Find where the given text appears and provide that cell's center as (x, y) coordinate. 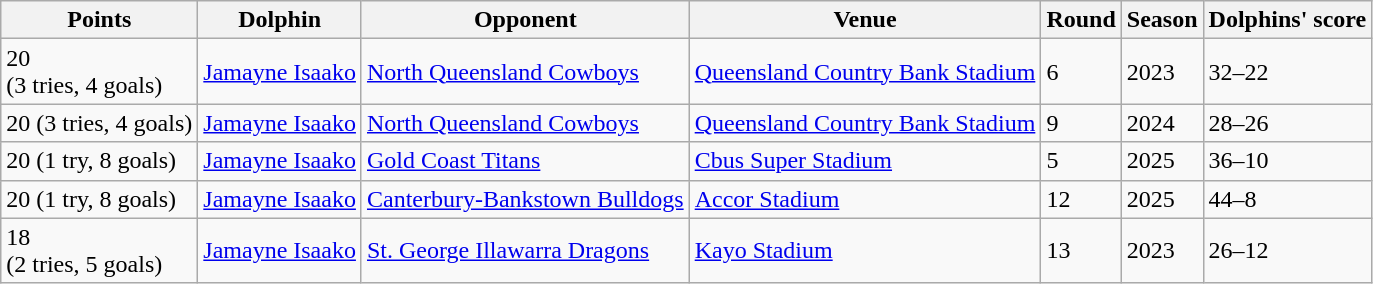
Dolphins' score (1288, 20)
Points (100, 20)
6 (1081, 72)
9 (1081, 123)
36–10 (1288, 161)
26–12 (1288, 250)
Opponent (525, 20)
12 (1081, 199)
Dolphin (280, 20)
20(3 tries, 4 goals) (100, 72)
13 (1081, 250)
St. George Illawarra Dragons (525, 250)
Venue (865, 20)
44–8 (1288, 199)
Round (1081, 20)
32–22 (1288, 72)
Gold Coast Titans (525, 161)
20 (3 tries, 4 goals) (100, 123)
Season (1162, 20)
Canterbury-Bankstown Bulldogs (525, 199)
2024 (1162, 123)
Kayo Stadium (865, 250)
28–26 (1288, 123)
Cbus Super Stadium (865, 161)
Accor Stadium (865, 199)
5 (1081, 161)
18(2 tries, 5 goals) (100, 250)
